Capture the cell that displays the provided text and extract its (x, y) central coordinate. 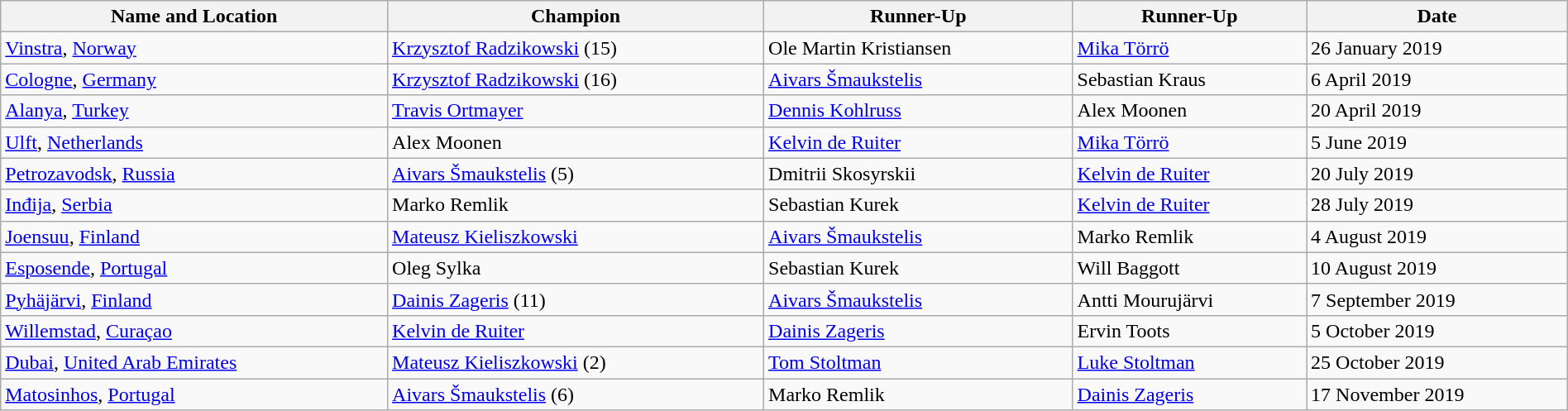
Date (1437, 17)
Will Baggott (1189, 268)
Oleg Sylka (576, 268)
17 November 2019 (1437, 394)
5 June 2019 (1437, 142)
Joensuu, Finland (194, 237)
Willemstad, Curaçao (194, 331)
Ulft, Netherlands (194, 142)
Tom Stoltman (919, 362)
Ervin Toots (1189, 331)
Dubai, United Arab Emirates (194, 362)
Matosinhos, Portugal (194, 394)
20 April 2019 (1437, 111)
Aivars Šmaukstelis (6) (576, 394)
Dmitrii Skosyrskii (919, 174)
Inđija, Serbia (194, 205)
Dennis Kohlruss (919, 111)
28 July 2019 (1437, 205)
Cologne, Germany (194, 79)
Krzysztof Radzikowski (15) (576, 48)
Dainis Zageris (11) (576, 299)
Antti Mourujärvi (1189, 299)
Vinstra, Norway (194, 48)
Aivars Šmaukstelis (5) (576, 174)
Mateusz Kieliszkowski (576, 237)
10 August 2019 (1437, 268)
5 October 2019 (1437, 331)
4 August 2019 (1437, 237)
Alanya, Turkey (194, 111)
Travis Ortmayer (576, 111)
6 April 2019 (1437, 79)
Mateusz Kieliszkowski (2) (576, 362)
Pyhäjärvi, Finland (194, 299)
Luke Stoltman (1189, 362)
Krzysztof Radzikowski (16) (576, 79)
Esposende, Portugal (194, 268)
20 July 2019 (1437, 174)
Ole Martin Kristiansen (919, 48)
25 October 2019 (1437, 362)
7 September 2019 (1437, 299)
Champion (576, 17)
Petrozavodsk, Russia (194, 174)
Sebastian Kraus (1189, 79)
26 January 2019 (1437, 48)
Name and Location (194, 17)
